Determine the [X, Y] coordinate at the center of the cell enclosing the given text.  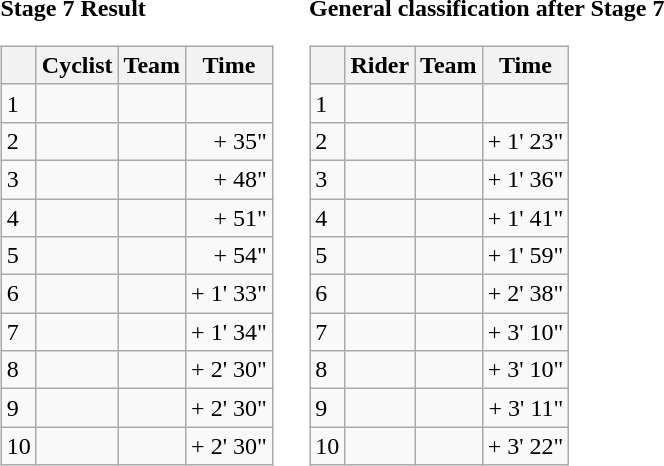
Rider [380, 65]
+ 1' 41" [526, 217]
+ 1' 36" [526, 179]
+ 3' 22" [526, 446]
+ 3' 11" [526, 408]
+ 2' 38" [526, 294]
+ 51" [230, 217]
+ 1' 33" [230, 294]
+ 1' 23" [526, 141]
+ 54" [230, 256]
+ 35" [230, 141]
+ 48" [230, 179]
Cyclist [77, 65]
+ 1' 59" [526, 256]
+ 1' 34" [230, 332]
